From the cell containing the given text, extract its center point as (x, y) coordinate. 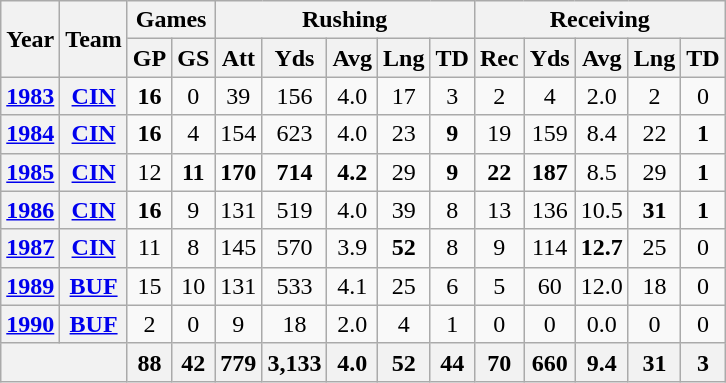
Year (30, 39)
5 (499, 286)
70 (499, 362)
4.2 (352, 172)
519 (294, 210)
42 (194, 362)
Rushing (345, 20)
154 (238, 134)
1983 (30, 96)
GS (194, 58)
114 (550, 248)
714 (294, 172)
623 (294, 134)
8.4 (602, 134)
570 (294, 248)
Games (170, 20)
10.5 (602, 210)
187 (550, 172)
3,133 (294, 362)
145 (238, 248)
779 (238, 362)
4.1 (352, 286)
170 (238, 172)
0.0 (602, 324)
1987 (30, 248)
23 (404, 134)
1989 (30, 286)
1990 (30, 324)
Receiving (600, 20)
13 (499, 210)
44 (452, 362)
GP (149, 58)
12 (149, 172)
136 (550, 210)
15 (149, 286)
8.5 (602, 172)
9.4 (602, 362)
156 (294, 96)
1986 (30, 210)
533 (294, 286)
159 (550, 134)
Team (94, 39)
60 (550, 286)
19 (499, 134)
17 (404, 96)
Att (238, 58)
12.7 (602, 248)
6 (452, 286)
10 (194, 286)
660 (550, 362)
88 (149, 362)
1985 (30, 172)
12.0 (602, 286)
Rec (499, 58)
1984 (30, 134)
3.9 (352, 248)
